Return the (x, y) coordinate for the center point of the cell that contains the specified text.  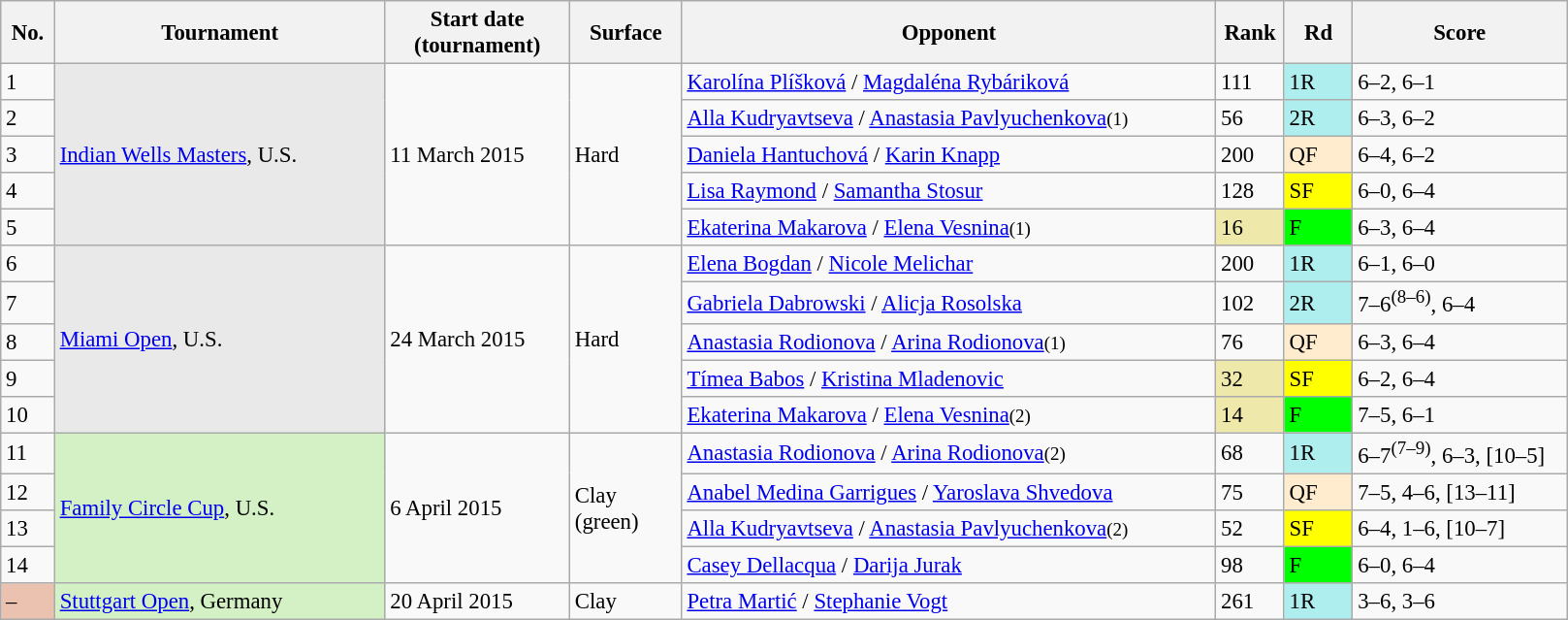
13 (28, 529)
Clay (green) (626, 508)
Elena Bogdan / Nicole Melichar (948, 265)
Anastasia Rodionova / Arina Rodionova(2) (948, 453)
7–6(8–6), 6–4 (1460, 303)
Miami Open, U.S. (219, 340)
111 (1251, 82)
102 (1251, 303)
8 (28, 342)
Ekaterina Makarova / Elena Vesnina(1) (948, 228)
Opponent (948, 33)
6 (28, 265)
Anabel Medina Garrigues / Yaroslava Shvedova (948, 492)
3–6, 3–6 (1460, 602)
Rank (1251, 33)
7–5, 4–6, [13–11] (1460, 492)
Ekaterina Makarova / Elena Vesnina(2) (948, 414)
6–2, 6–1 (1460, 82)
7–5, 6–1 (1460, 414)
6–1, 6–0 (1460, 265)
Rd (1319, 33)
4 (28, 191)
11 March 2015 (477, 155)
Petra Martić / Stephanie Vogt (948, 602)
6–7(7–9), 6–3, [10–5] (1460, 453)
32 (1251, 378)
75 (1251, 492)
52 (1251, 529)
Alla Kudryavtseva / Anastasia Pavlyuchenkova(2) (948, 529)
Alla Kudryavtseva / Anastasia Pavlyuchenkova(1) (948, 118)
3 (28, 155)
6–3, 6–2 (1460, 118)
Anastasia Rodionova / Arina Rodionova(1) (948, 342)
Lisa Raymond / Samantha Stosur (948, 191)
No. (28, 33)
7 (28, 303)
9 (28, 378)
Indian Wells Masters, U.S. (219, 155)
76 (1251, 342)
6–2, 6–4 (1460, 378)
12 (28, 492)
Family Circle Cup, U.S. (219, 508)
11 (28, 453)
Tournament (219, 33)
Start date(tournament) (477, 33)
128 (1251, 191)
Daniela Hantuchová / Karin Knapp (948, 155)
Score (1460, 33)
24 March 2015 (477, 340)
1 (28, 82)
Casey Dellacqua / Darija Jurak (948, 565)
Karolína Plíšková / Magdaléna Rybáriková (948, 82)
– (28, 602)
68 (1251, 453)
6–4, 1–6, [10–7] (1460, 529)
56 (1251, 118)
20 April 2015 (477, 602)
Clay (626, 602)
2 (28, 118)
Stuttgart Open, Germany (219, 602)
6–4, 6–2 (1460, 155)
10 (28, 414)
Surface (626, 33)
6 April 2015 (477, 508)
16 (1251, 228)
Tímea Babos / Kristina Mladenovic (948, 378)
261 (1251, 602)
98 (1251, 565)
5 (28, 228)
Gabriela Dabrowski / Alicja Rosolska (948, 303)
